Detect which cell encompasses the target text, then output its (x, y) center coordinate. 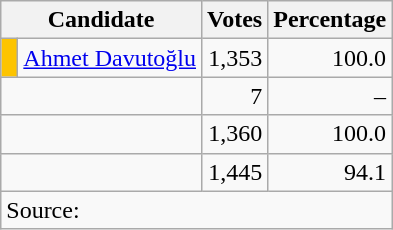
Ahmet Davutoğlu (110, 58)
Source: (196, 210)
– (330, 96)
1,360 (235, 134)
1,353 (235, 58)
Votes (235, 20)
Candidate (102, 20)
7 (235, 96)
Percentage (330, 20)
94.1 (330, 172)
1,445 (235, 172)
